From the cell containing the given text, extract its center point as (X, Y) coordinate. 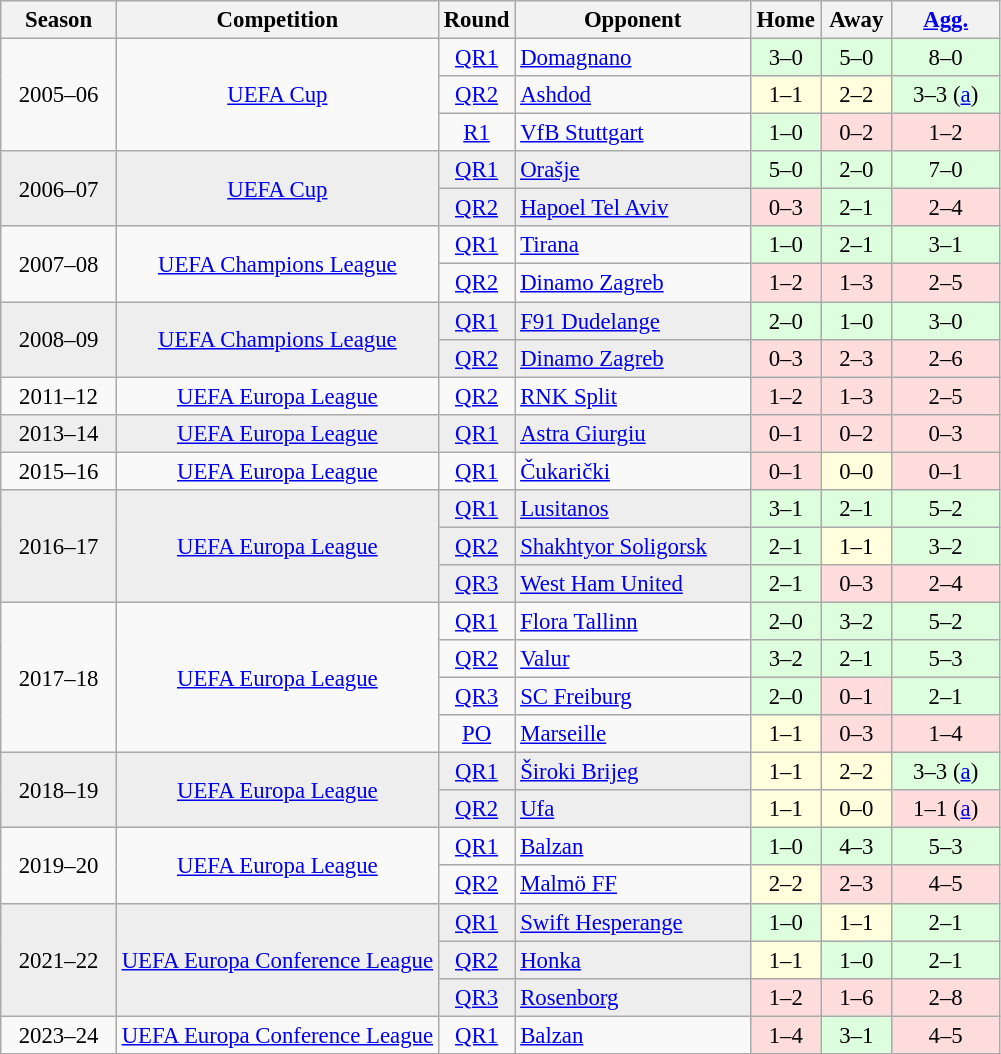
2019–20 (59, 866)
Orašje (633, 170)
8–0 (946, 58)
2006–07 (59, 188)
Competition (277, 20)
Domagnano (633, 58)
Shakhtyor Soligorsk (633, 546)
Malmö FF (633, 885)
Astra Giurgiu (633, 433)
2007–08 (59, 264)
Rosenborg (633, 997)
Season (59, 20)
2021–22 (59, 960)
Round (476, 20)
1–1 (a) (946, 809)
Marseille (633, 734)
2023–24 (59, 1035)
West Ham United (633, 584)
Opponent (633, 20)
2008–09 (59, 340)
Away (856, 20)
2016–17 (59, 546)
2–8 (946, 997)
Honka (633, 960)
R1 (476, 133)
Hapoel Tel Aviv (633, 208)
2–6 (946, 358)
VfB Stuttgart (633, 133)
2017–18 (59, 677)
F91 Dudelange (633, 321)
Ufa (633, 809)
Čukarički (633, 471)
7–0 (946, 170)
Swift Hesperange (633, 922)
Agg. (946, 20)
Široki Brijeg (633, 772)
2018–19 (59, 790)
RNK Split (633, 396)
PO (476, 734)
SC Freiburg (633, 697)
4–3 (856, 847)
Lusitanos (633, 509)
1–6 (856, 997)
Tirana (633, 245)
2015–16 (59, 471)
Flora Tallinn (633, 621)
Valur (633, 659)
2013–14 (59, 433)
Ashdod (633, 95)
2005–06 (59, 96)
Home (786, 20)
2011–12 (59, 396)
